Extract the (x, y) coordinate from the center of the cell holding the provided text.  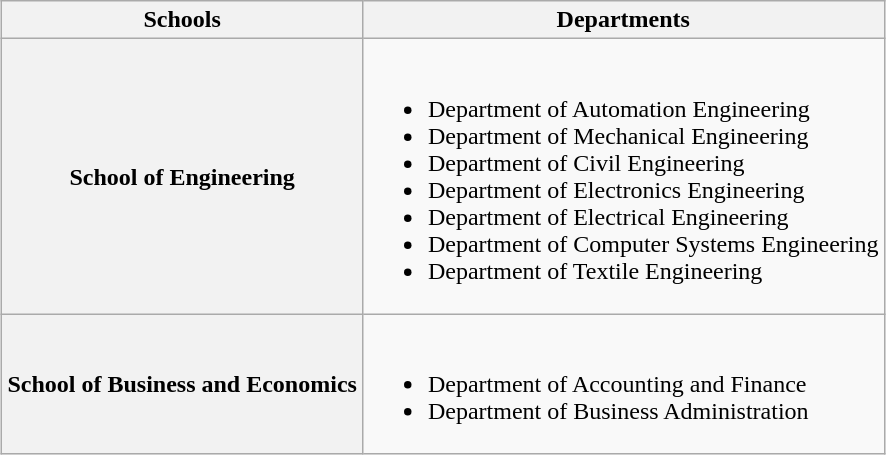
School of Business and Economics (182, 384)
Schools (182, 20)
Department of Accounting and Finance Department of Business Administration (623, 384)
Departments (623, 20)
School of Engineering (182, 176)
